Determine the [x, y] coordinate at the center of the cell enclosing the given text.  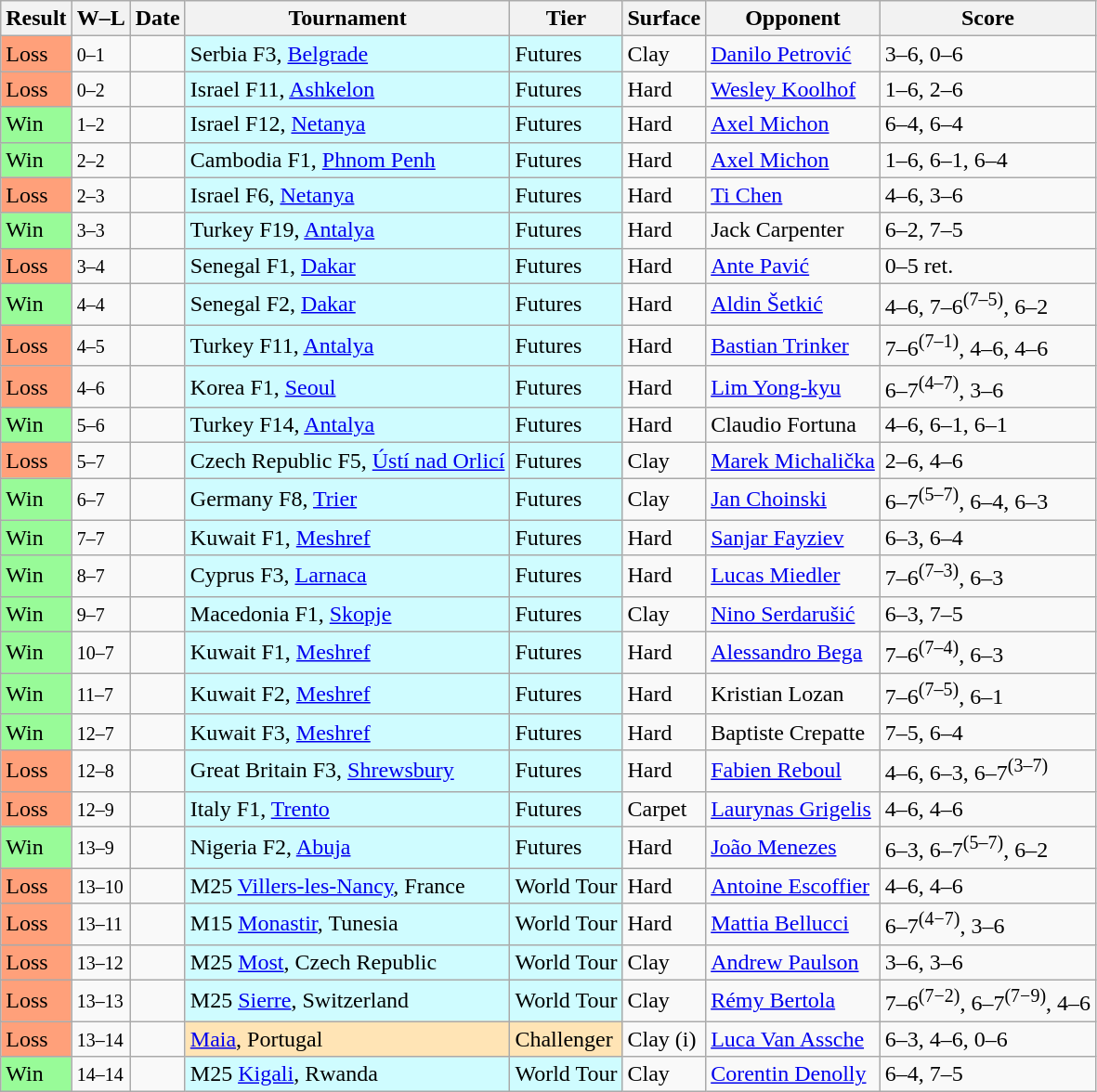
1–6, 6–1, 6–4 [987, 160]
13–11 [100, 925]
Date [158, 19]
Carpet [664, 809]
4–6, 6–3, 6–7(3–7) [987, 771]
Cyprus F3, Larnaca [347, 576]
4–6, 6–1, 6–1 [987, 425]
Jack Carpenter [793, 230]
Israel F12, Netanya [347, 124]
Lucas Miedler [793, 576]
6–3, 6–4 [987, 538]
Senegal F2, Dakar [347, 305]
Ti Chen [793, 195]
13–12 [100, 962]
Cambodia F1, Phnom Penh [347, 160]
Senegal F1, Dakar [347, 266]
12–9 [100, 809]
Mattia Bellucci [793, 925]
0–5 ret. [987, 266]
Serbia F3, Belgrade [347, 54]
João Menezes [793, 847]
11–7 [100, 695]
0–2 [100, 89]
6–4, 7–5 [987, 1074]
12–7 [100, 732]
7–7 [100, 538]
M25 Kigali, Rwanda [347, 1074]
M25 Sierre, Switzerland [347, 1001]
4–4 [100, 305]
Bastian Trinker [793, 345]
3–6, 3–6 [987, 962]
Turkey F19, Antalya [347, 230]
6–3, 7–5 [987, 614]
9–7 [100, 614]
Alessandro Bega [793, 652]
5–6 [100, 425]
10–7 [100, 652]
Turkey F11, Antalya [347, 345]
Jan Choinski [793, 500]
W–L [100, 19]
Danilo Petrović [793, 54]
12–8 [100, 771]
Germany F8, Trier [347, 500]
6–3, 4–6, 0–6 [987, 1039]
M15 Monastir, Tunesia [347, 925]
6–4, 6–4 [987, 124]
3–6, 0–6 [987, 54]
Result [36, 19]
Czech Republic F5, Ústí nad Orlicí [347, 461]
Nino Serdarušić [793, 614]
Opponent [793, 19]
Israel F11, Ashkelon [347, 89]
Sanjar Fayziev [793, 538]
14–14 [100, 1074]
7–6(7–3), 6–3 [987, 576]
2–6, 4–6 [987, 461]
7–6(7–4), 6–3 [987, 652]
1–6, 2–6 [987, 89]
Challenger [567, 1039]
Kuwait F2, Meshref [347, 695]
3–4 [100, 266]
6–7 [100, 500]
6–7(5–7), 6–4, 6–3 [987, 500]
Andrew Paulson [793, 962]
Luca Van Assche [793, 1039]
Italy F1, Trento [347, 809]
6–7(4−7), 3–6 [987, 925]
13–13 [100, 1001]
Macedonia F1, Skopje [347, 614]
Turkey F14, Antalya [347, 425]
Baptiste Crepatte [793, 732]
13–10 [100, 886]
2–3 [100, 195]
Kristian Lozan [793, 695]
Ante Pavić [793, 266]
Great Britain F3, Shrewsbury [347, 771]
7–5, 6–4 [987, 732]
4–6, 3–6 [987, 195]
Marek Michalička [793, 461]
6–3, 6–7(5–7), 6–2 [987, 847]
4–6 [100, 386]
13–14 [100, 1039]
5–7 [100, 461]
M25 Villers-les-Nancy, France [347, 886]
Lim Yong-kyu [793, 386]
Corentin Denolly [793, 1074]
Maia, Portugal [347, 1039]
Tournament [347, 19]
8–7 [100, 576]
7–6(7−2), 6–7(7−9), 4–6 [987, 1001]
Wesley Koolhof [793, 89]
Fabien Reboul [793, 771]
Antoine Escoffier [793, 886]
3–3 [100, 230]
Clay (i) [664, 1039]
0–1 [100, 54]
Nigeria F2, Abuja [347, 847]
4–5 [100, 345]
Laurynas Grigelis [793, 809]
Claudio Fortuna [793, 425]
6–2, 7–5 [987, 230]
Korea F1, Seoul [347, 386]
Aldin Šetkić [793, 305]
Tier [567, 19]
7–6(7–1), 4–6, 4–6 [987, 345]
1–2 [100, 124]
Surface [664, 19]
Score [987, 19]
6–7(4–7), 3–6 [987, 386]
Rémy Bertola [793, 1001]
4–6, 7–6(7–5), 6–2 [987, 305]
2–2 [100, 160]
13–9 [100, 847]
7–6(7–5), 6–1 [987, 695]
Kuwait F3, Meshref [347, 732]
Israel F6, Netanya [347, 195]
M25 Most, Czech Republic [347, 962]
